Locate the cell with the specified text and output its (x, y) center coordinate. 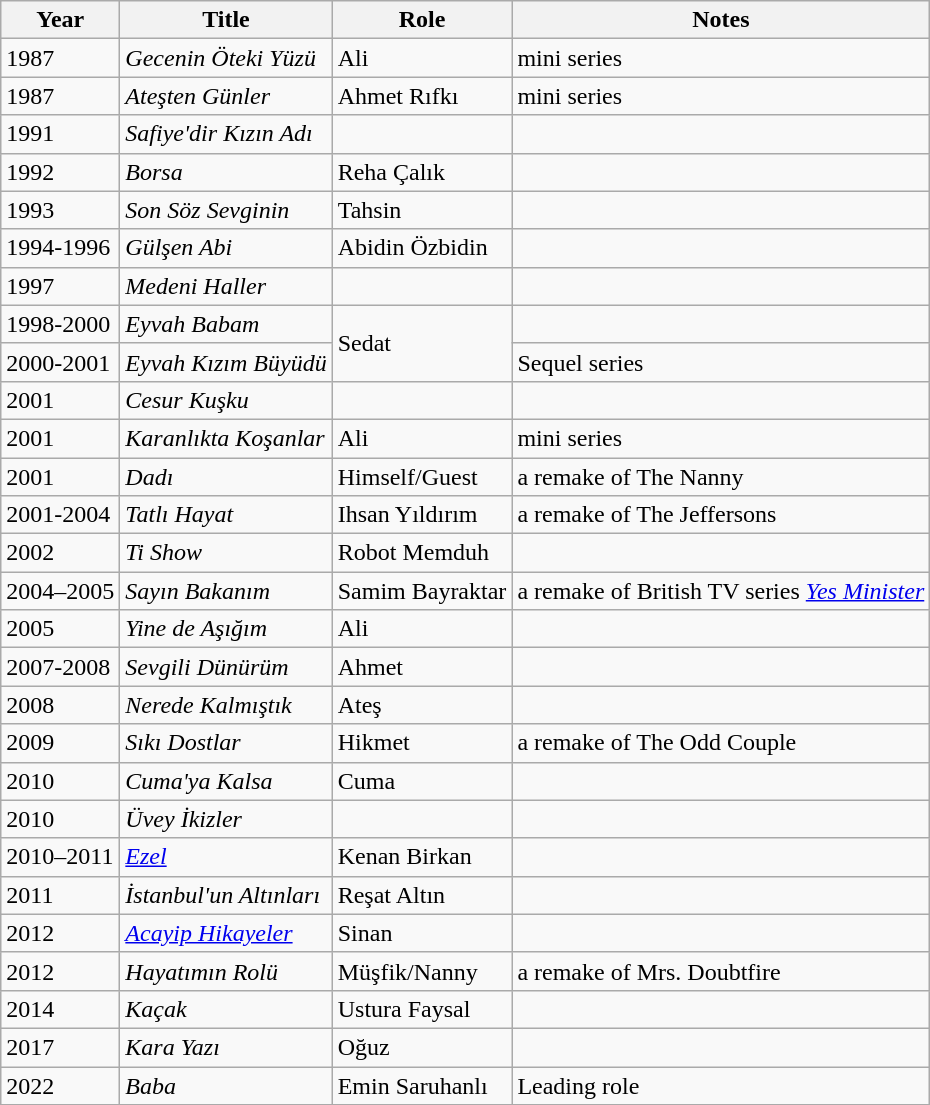
1991 (60, 134)
1998-2000 (60, 324)
Eyvah Kızım Büyüdü (226, 362)
1992 (60, 172)
Tahsin (422, 210)
Yine de Aşığım (226, 629)
Emin Saruhanlı (422, 1085)
Title (226, 20)
a remake of British TV series Yes Minister (721, 591)
2005 (60, 629)
a remake of The Nanny (721, 477)
Medeni Haller (226, 286)
Sequel series (721, 362)
1993 (60, 210)
Karanlıkta Koşanlar (226, 438)
Ezel (226, 857)
a remake of Mrs. Doubtfire (721, 971)
Sevgili Dünürüm (226, 667)
Role (422, 20)
Safiye'dir Kızın Adı (226, 134)
Hikmet (422, 743)
Baba (226, 1085)
Son Söz Sevginin (226, 210)
1994-1996 (60, 248)
2017 (60, 1047)
İstanbul'un Altınları (226, 895)
2001-2004 (60, 515)
2010–2011 (60, 857)
Notes (721, 20)
Ahmet Rıfkı (422, 96)
Acayip Hikayeler (226, 933)
Sayın Bakanım (226, 591)
Ihsan Yıldırım (422, 515)
Borsa (226, 172)
Hayatımın Rolü (226, 971)
Himself/Guest (422, 477)
Gülşen Abi (226, 248)
Gecenin Öteki Yüzü (226, 58)
Ustura Faysal (422, 1009)
Kenan Birkan (422, 857)
2002 (60, 553)
Ti Show (226, 553)
Sedat (422, 343)
Üvey İkizler (226, 819)
Cuma'ya Kalsa (226, 781)
Cesur Kuşku (226, 400)
Reşat Altın (422, 895)
a remake of The Odd Couple (721, 743)
Reha Çalık (422, 172)
Year (60, 20)
Dadı (226, 477)
Ahmet (422, 667)
Ateş (422, 705)
Oğuz (422, 1047)
2000-2001 (60, 362)
Cuma (422, 781)
Samim Bayraktar (422, 591)
Sıkı Dostlar (226, 743)
Tatlı Hayat (226, 515)
2009 (60, 743)
Kara Yazı (226, 1047)
2008 (60, 705)
Eyvah Babam (226, 324)
a remake of The Jeffersons (721, 515)
2014 (60, 1009)
2011 (60, 895)
2022 (60, 1085)
Nerede Kalmıştık (226, 705)
1997 (60, 286)
Ateşten Günler (226, 96)
Abidin Özbidin (422, 248)
2007-2008 (60, 667)
Sinan (422, 933)
Robot Memduh (422, 553)
Müşfik/Nanny (422, 971)
2004–2005 (60, 591)
Leading role (721, 1085)
Kaçak (226, 1009)
